Find where the given text appears and provide that cell's center as (x, y) coordinate. 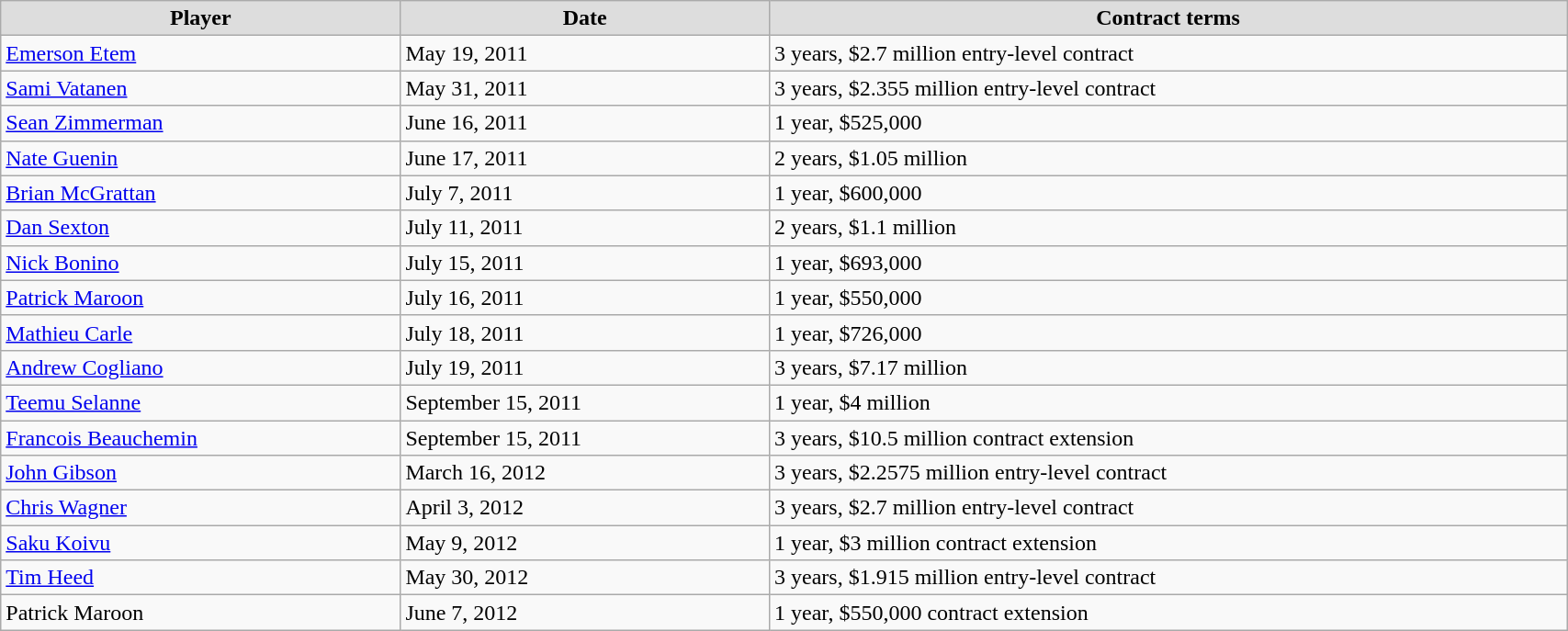
May 31, 2011 (585, 88)
April 3, 2012 (585, 508)
July 11, 2011 (585, 228)
2 years, $1.05 million (1168, 158)
1 year, $3 million contract extension (1168, 543)
Tim Heed (200, 578)
2 years, $1.1 million (1168, 228)
July 18, 2011 (585, 332)
Player (200, 18)
1 year, $693,000 (1168, 263)
Nick Bonino (200, 263)
1 year, $550,000 contract extension (1168, 613)
1 year, $600,000 (1168, 193)
Andrew Cogliano (200, 367)
Saku Koivu (200, 543)
Emerson Etem (200, 53)
3 years, $1.915 million entry-level contract (1168, 578)
John Gibson (200, 473)
June 7, 2012 (585, 613)
Francois Beauchemin (200, 438)
June 16, 2011 (585, 123)
July 16, 2011 (585, 298)
Chris Wagner (200, 508)
May 19, 2011 (585, 53)
Sami Vatanen (200, 88)
3 years, $7.17 million (1168, 367)
3 years, $2.2575 million entry-level contract (1168, 473)
Nate Guenin (200, 158)
Mathieu Carle (200, 332)
Brian McGrattan (200, 193)
July 7, 2011 (585, 193)
Sean Zimmerman (200, 123)
3 years, $10.5 million contract extension (1168, 438)
Contract terms (1168, 18)
3 years, $2.355 million entry-level contract (1168, 88)
June 17, 2011 (585, 158)
1 year, $525,000 (1168, 123)
July 19, 2011 (585, 367)
March 16, 2012 (585, 473)
Date (585, 18)
Teemu Selanne (200, 402)
1 year, $4 million (1168, 402)
May 9, 2012 (585, 543)
Dan Sexton (200, 228)
July 15, 2011 (585, 263)
1 year, $726,000 (1168, 332)
May 30, 2012 (585, 578)
1 year, $550,000 (1168, 298)
